From the cell containing the given text, extract its center point as [x, y] coordinate. 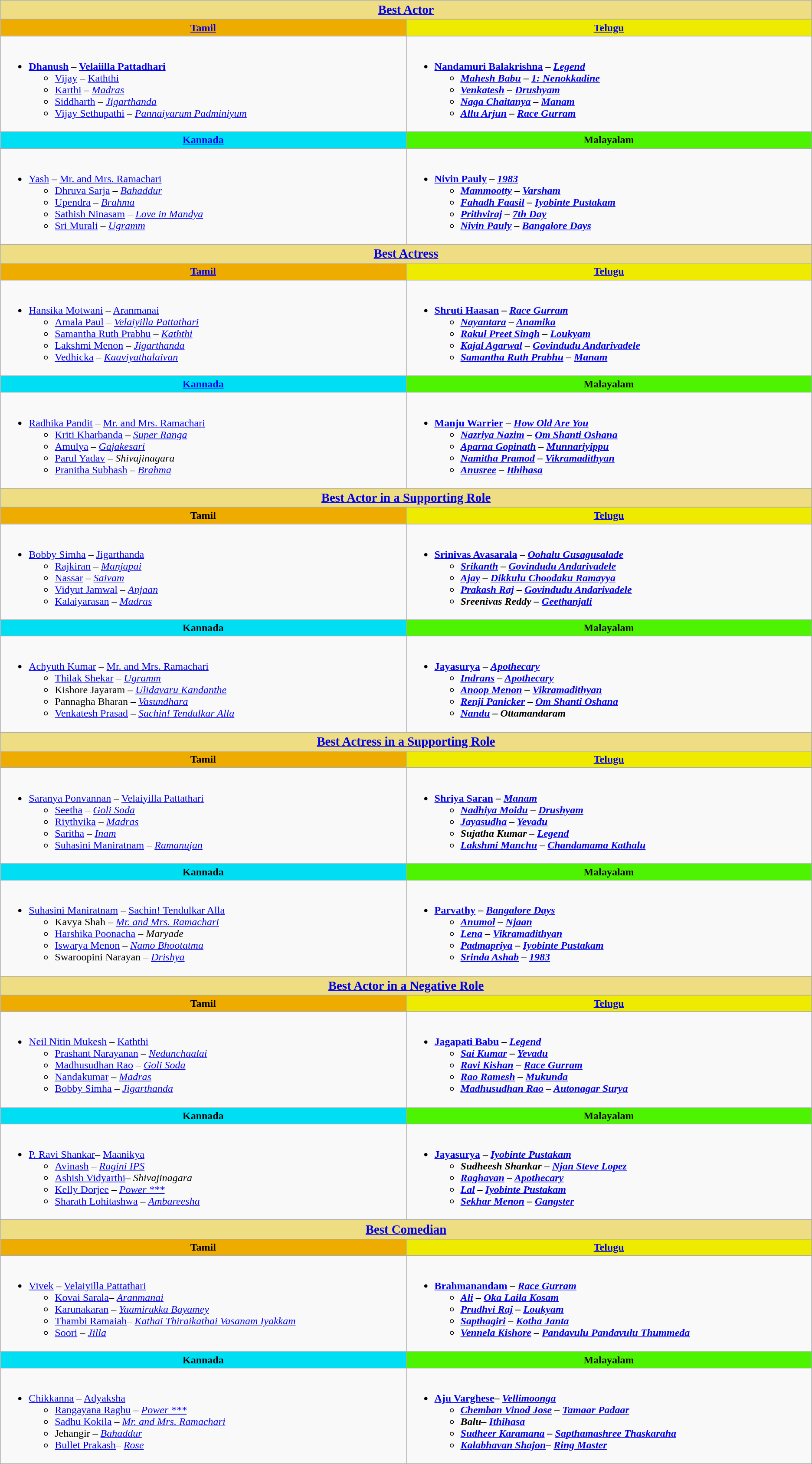
P. Ravi Shankar– MaanikyaAvinash – Ragini IPSAshish Vidyarthi– ShivajinagaraKelly Dorjee – Power ***Sharath Lohitashwa – Ambareesha [203, 1172]
Yash – Mr. and Mrs. RamachariDhruva Sarja – BahaddurUpendra – BrahmaSathish Ninasam – Love in MandyaSri Murali – Ugramm [203, 196]
Shriya Saran – ManamNadhiya Moidu – DrushyamJayasudha – YevaduSujatha Kumar – LegendLakshmi Manchu – Chandamama Kathalu [609, 816]
Vivek – Velaiyilla PattathariKovai Sarala– AranmanaiKarunakaran – Yaamirukka BayameyThambi Ramaiah– Kathai Thiraikathai Vasanam IyakkamSoori – Jilla [203, 1303]
Best Actor [406, 10]
Jayasurya – ApothecaryIndrans – ApothecaryAnoop Menon – VikramadithyanRenji Panicker – Om Shanti OshanaNandu – Ottamandaram [609, 685]
Neil Nitin Mukesh – KaththiPrashant Narayanan – NedunchaalaiMadhusudhan Rao – Goli SodaNandakumar – MadrasBobby Simha – Jigarthanda [203, 1059]
Best Actor in a Negative Role [406, 986]
Hansika Motwani – AranmanaiAmala Paul – Velaiyilla PattathariSamantha Ruth Prabhu – KaththiLakshmi Menon – JigarthandaVedhicka – Kaaviyathalaivan [203, 328]
Manju Warrier – How Old Are YouNazriya Nazim – Om Shanti OshanaAparna Gopinath – MunnariyippuNamitha Pramod – VikramadithyanAnusree – Ithihasa [609, 440]
Radhika Pandit – Mr. and Mrs. RamachariKriti Kharbanda – Super RangaAmulya – GajakesariParul Yadav – ShivajinagaraPranitha Subhash – Brahma [203, 440]
Chikkanna – AdyakshaRangayana Raghu – Power ***Sadhu Kokila – Mr. and Mrs. RamachariJehangir – BahaddurBullet Prakash– Rose [203, 1416]
Bobby Simha – JigarthandaRajkiran – ManjapaiNassar – SaivamVidyut Jamwal – AnjaanKalaiyarasan – Madras [203, 572]
Nandamuri Balakrishna – LegendMahesh Babu – 1: NenokkadineVenkatesh – DrushyamNaga Chaitanya – ManamAllu Arjun – Race Gurram [609, 84]
Best Comedian [406, 1229]
Best Actor in a Supporting Role [406, 498]
Nivin Pauly – 1983Mammootty – VarshamFahadh Faasil – Iyobinte PustakamPrithviraj – 7th DayNivin Pauly – Bangalore Days [609, 196]
Jagapati Babu – LegendSai Kumar – YevaduRavi Kishan – Race GurramRao Ramesh – MukundaMadhusudhan Rao – Autonagar Surya [609, 1059]
Best Actress in a Supporting Role [406, 742]
Brahmanandam – Race GurramAli – Oka Laila KosamPrudhvi Raj – LoukyamSapthagiri – Kotha JantaVennela Kishore – Pandavulu Pandavulu Thummeda [609, 1303]
Parvathy – Bangalore DaysAnumol – NjaanLena – VikramadithyanPadmapriya – Iyobinte PustakamSrinda Ashab – 1983 [609, 928]
Shruti Haasan – Race GurramNayantara – AnamikaRakul Preet Singh – LoukyamKajal Agarwal – Govindudu AndarivadeleSamantha Ruth Prabhu – Manam [609, 328]
Aju Varghese– VellimoongaChemban Vinod Jose – Tamaar PadaarBalu– IthihasaSudheer Karamana – Sapthamashree ThaskarahaKalabhavan Shajon– Ring Master [609, 1416]
Jayasurya – Iyobinte PustakamSudheesh Shankar – Njan Steve LopezRaghavan – ApothecaryLal – Iyobinte PustakamSekhar Menon – Gangster [609, 1172]
Saranya Ponvannan – Velaiyilla PattathariSeetha – Goli SodaRiythvika – MadrasSaritha – InamSuhasini Maniratnam – Ramanujan [203, 816]
Best Actress [406, 254]
Dhanush – Velaiilla PattadhariVijay – KaththiKarthi – MadrasSiddharth – JigarthandaVijay Sethupathi – Pannaiyarum Padminiyum [203, 84]
